Return the (x, y) coordinate for the center point of the cell that contains the specified text.  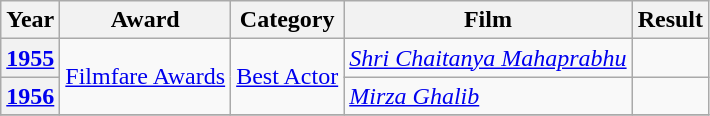
Film (488, 20)
Year (30, 20)
Best Actor (288, 77)
1956 (30, 96)
Result (670, 20)
Award (146, 20)
Category (288, 20)
1955 (30, 58)
Filmfare Awards (146, 77)
Mirza Ghalib (488, 96)
Shri Chaitanya Mahaprabhu (488, 58)
